Provide the [x, y] coordinate of the cell's center where the given text is located.  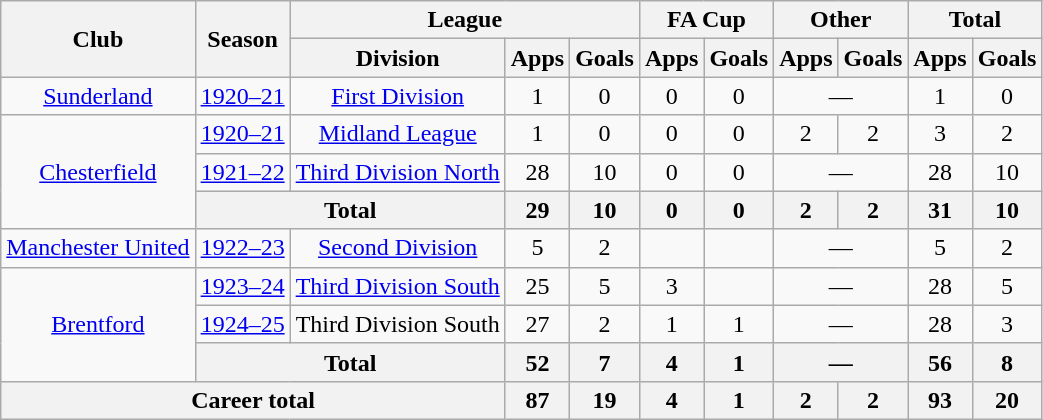
Chesterfield [98, 172]
Manchester United [98, 248]
56 [940, 362]
93 [940, 400]
25 [537, 286]
52 [537, 362]
1921–22 [242, 172]
29 [537, 210]
31 [940, 210]
Second Division [398, 248]
Third Division North [398, 172]
League [464, 20]
First Division [398, 96]
1924–25 [242, 324]
87 [537, 400]
1922–23 [242, 248]
Career total [253, 400]
19 [605, 400]
FA Cup [706, 20]
7 [605, 362]
1923–24 [242, 286]
8 [1007, 362]
Sunderland [98, 96]
27 [537, 324]
Brentford [98, 324]
Midland League [398, 134]
Season [242, 39]
Other [841, 20]
20 [1007, 400]
Club [98, 39]
Division [398, 58]
